Output the [X, Y] coordinate of the center of the cell containing the given text.  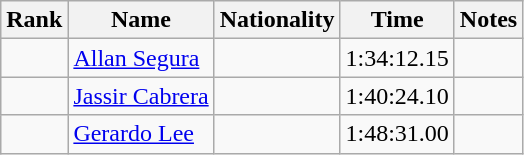
Allan Segura [141, 58]
1:40:24.10 [397, 96]
1:48:31.00 [397, 134]
Notes [488, 20]
Rank [34, 20]
Nationality [277, 20]
Name [141, 20]
Gerardo Lee [141, 134]
Time [397, 20]
1:34:12.15 [397, 58]
Jassir Cabrera [141, 96]
